For the text-containing cell, return its midpoint in (X, Y) coordinate format. 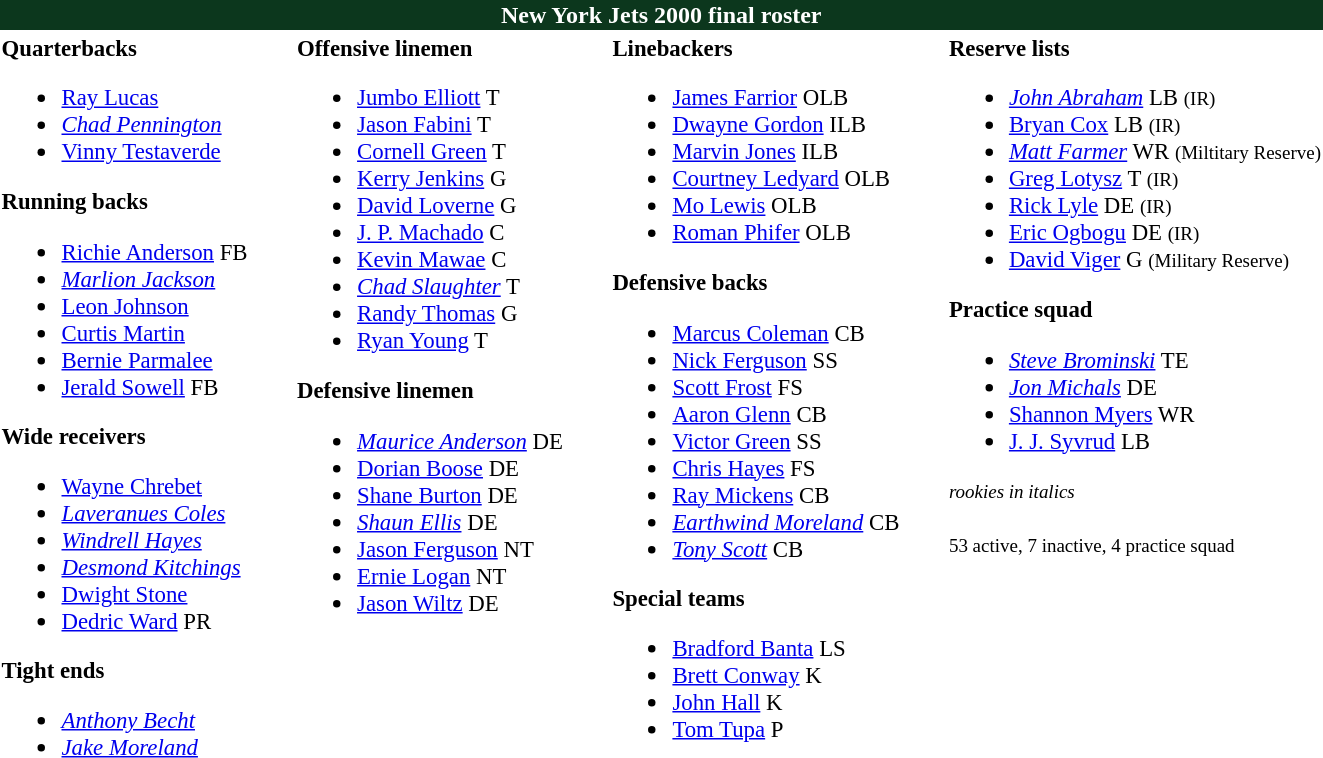
New York Jets 2000 final roster (661, 15)
